Capture the cell that displays the provided text and extract its [X, Y] central coordinate. 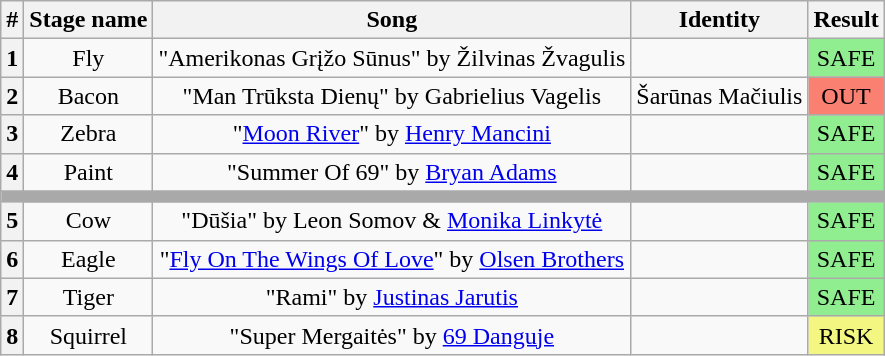
1 [12, 58]
Stage name [88, 20]
"Dūšia" by Leon Somov & Monika Linkytė [392, 221]
6 [12, 259]
"Amerikonas Grįžo Sūnus" by Žilvinas Žvagulis [392, 58]
"Summer Of 69" by Bryan Adams [392, 172]
Paint [88, 172]
Zebra [88, 134]
"Fly On The Wings Of Love" by Olsen Brothers [392, 259]
"Super Mergaitės" by 69 Danguje [392, 335]
Squirrel [88, 335]
# [12, 20]
Fly [88, 58]
4 [12, 172]
Result [846, 20]
"Man Trūksta Dienų" by Gabrielius Vagelis [392, 96]
7 [12, 297]
"Rami" by Justinas Jarutis [392, 297]
Identity [720, 20]
5 [12, 221]
Tiger [88, 297]
"Moon River" by Henry Mancini [392, 134]
Šarūnas Mačiulis [720, 96]
Bacon [88, 96]
Cow [88, 221]
OUT [846, 96]
Eagle [88, 259]
2 [12, 96]
RISK [846, 335]
8 [12, 335]
3 [12, 134]
Song [392, 20]
